Return the [X, Y] coordinate for the center point of the cell that contains the specified text.  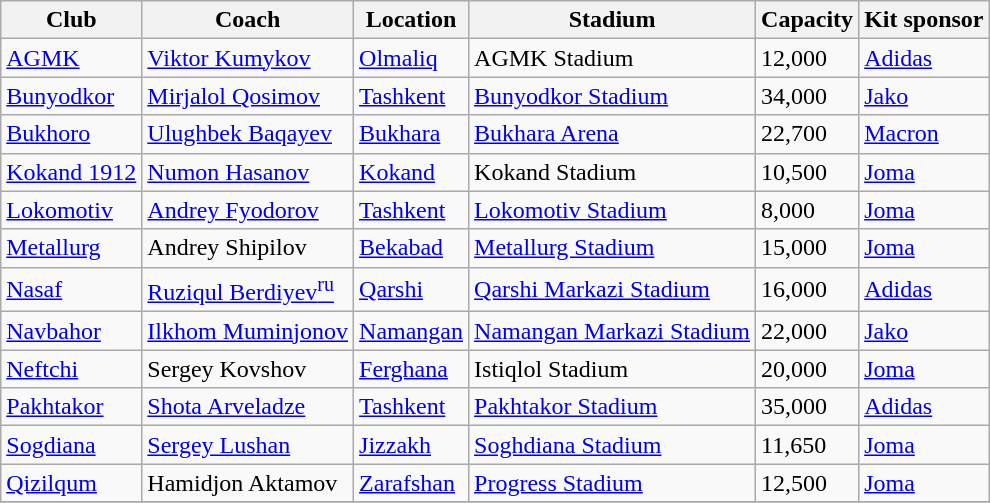
8,000 [808, 210]
Kit sponsor [924, 20]
Andrey Shipilov [248, 248]
Bukhara [412, 134]
Neftchi [72, 369]
Location [412, 20]
11,650 [808, 445]
Shota Arveladze [248, 407]
20,000 [808, 369]
Bunyodkor Stadium [612, 96]
15,000 [808, 248]
Sogdiana [72, 445]
Club [72, 20]
Ferghana [412, 369]
Andrey Fyodorov [248, 210]
34,000 [808, 96]
Bukhoro [72, 134]
Lokomotiv [72, 210]
Sergey Kovshov [248, 369]
12,500 [808, 483]
Kokand Stadium [612, 172]
Olmaliq [412, 58]
Ulughbek Baqayev [248, 134]
Bunyodkor [72, 96]
Qarshi Markazi Stadium [612, 290]
Namangan [412, 331]
Viktor Kumykov [248, 58]
Macron [924, 134]
22,700 [808, 134]
Ruziqul Berdiyevru [248, 290]
Pakhtakor [72, 407]
10,500 [808, 172]
Coach [248, 20]
Kokand [412, 172]
12,000 [808, 58]
Hamidjon Aktamov [248, 483]
Namangan Markazi Stadium [612, 331]
Metallurg [72, 248]
Bukhara Arena [612, 134]
22,000 [808, 331]
Jizzakh [412, 445]
16,000 [808, 290]
Sergey Lushan [248, 445]
Pakhtakor Stadium [612, 407]
Metallurg Stadium [612, 248]
AGMK Stadium [612, 58]
Ilkhom Muminjonov [248, 331]
Qizilqum [72, 483]
35,000 [808, 407]
Zarafshan [412, 483]
Soghdiana Stadium [612, 445]
Istiqlol Stadium [612, 369]
Mirjalol Qosimov [248, 96]
Kokand 1912 [72, 172]
Capacity [808, 20]
Lokomotiv Stadium [612, 210]
AGMK [72, 58]
Progress Stadium [612, 483]
Navbahor [72, 331]
Nasaf [72, 290]
Stadium [612, 20]
Qarshi [412, 290]
Numon Hasanov [248, 172]
Bekabad [412, 248]
